Capture the cell that displays the provided text and extract its (x, y) central coordinate. 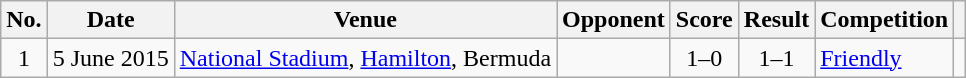
Score (704, 20)
Competition (884, 20)
Opponent (614, 20)
Friendly (884, 58)
Result (776, 20)
1 (24, 58)
Venue (365, 20)
1–1 (776, 58)
No. (24, 20)
1–0 (704, 58)
Date (110, 20)
5 June 2015 (110, 58)
National Stadium, Hamilton, Bermuda (365, 58)
